Return the (X, Y) coordinate for the center point of the cell that contains the specified text.  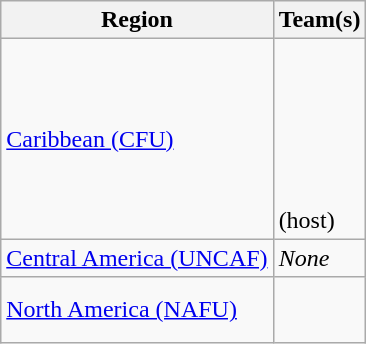
Caribbean (CFU) (137, 139)
(host) (320, 139)
Team(s) (320, 20)
Region (137, 20)
Central America (UNCAF) (137, 258)
North America (NAFU) (137, 310)
None (320, 258)
